Search for the cell housing the specified text and yield its (X, Y) center coordinate. 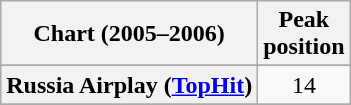
Russia Airplay (TopHit) (130, 85)
14 (304, 85)
Chart (2005–2006) (130, 34)
Peakposition (304, 34)
